Scan for the cell matching the given text and deliver its [X, Y] coordinate at center. 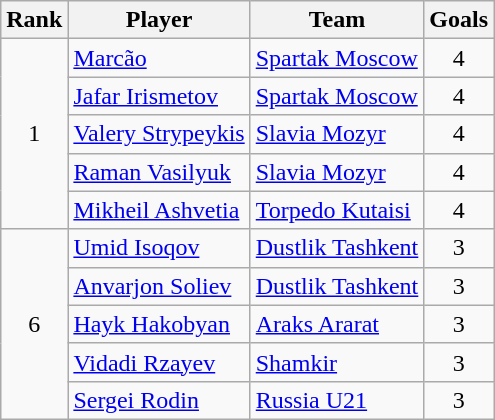
Marcão [159, 58]
Anvarjon Soliev [159, 286]
Rank [34, 20]
Raman Vasilyuk [159, 172]
Sergei Rodin [159, 400]
Mikheil Ashvetia [159, 210]
Valery Strypeykis [159, 134]
6 [34, 324]
Vidadi Rzayev [159, 362]
Hayk Hakobyan [159, 324]
Team [337, 20]
Russia U21 [337, 400]
Torpedo Kutaisi [337, 210]
Umid Isoqov [159, 248]
Araks Ararat [337, 324]
Player [159, 20]
Shamkir [337, 362]
1 [34, 134]
Goals [459, 20]
Jafar Irismetov [159, 96]
